Locate the cell with the specified text and output its (X, Y) center coordinate. 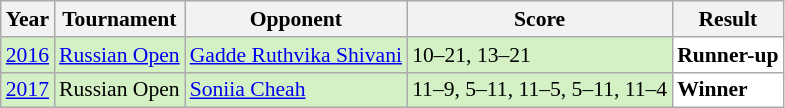
Winner (728, 90)
11–9, 5–11, 11–5, 5–11, 11–4 (540, 90)
Score (540, 19)
Tournament (120, 19)
2017 (28, 90)
Gadde Ruthvika Shivani (296, 55)
Soniia Cheah (296, 90)
2016 (28, 55)
Opponent (296, 19)
10–21, 13–21 (540, 55)
Result (728, 19)
Runner-up (728, 55)
Year (28, 19)
